Identify which cell holds the provided text, then report its (x, y) central coordinate. 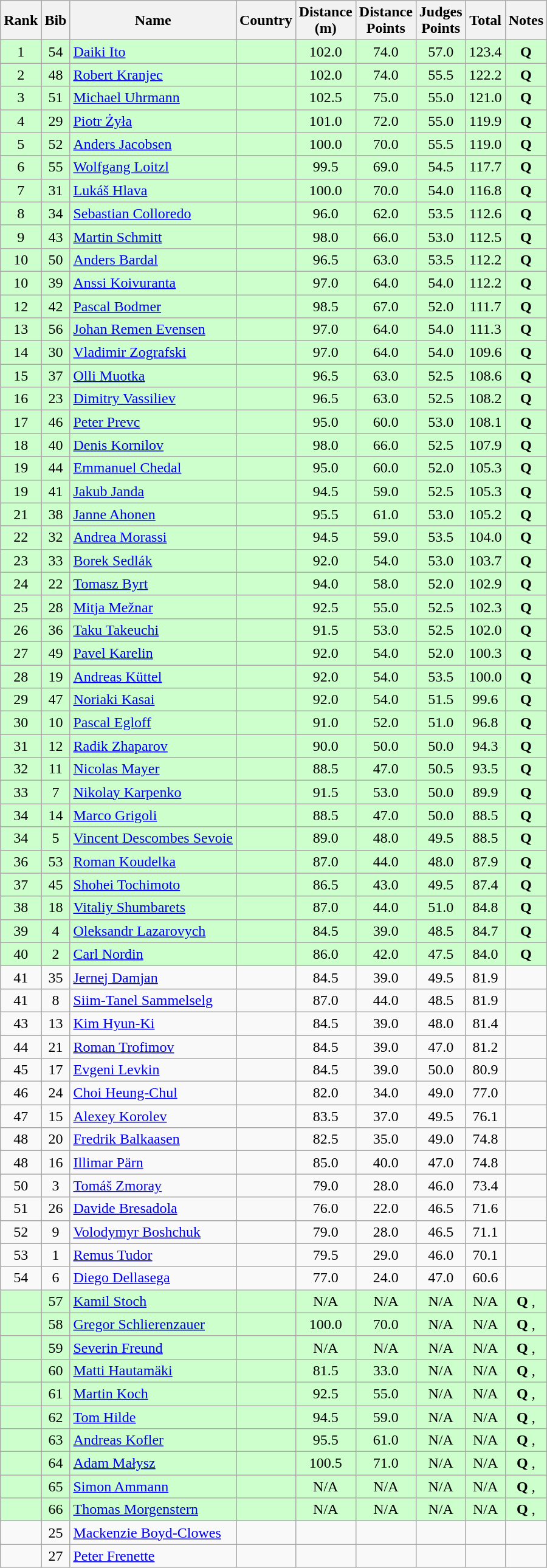
103.7 (485, 561)
Thomas Morgenstern (153, 1510)
105.2 (485, 514)
Borek Sedlák (153, 561)
93.5 (485, 769)
101.0 (326, 121)
Mitja Mežnar (153, 607)
Roman Koudelka (153, 862)
56 (56, 330)
99.6 (485, 700)
Anssi Koivuranta (153, 283)
Rank (21, 21)
Tom Hilde (153, 1417)
34.0 (385, 1093)
86.0 (326, 954)
63 (56, 1440)
20 (56, 1139)
58.0 (385, 584)
Wolfgang Loitzl (153, 167)
94.3 (485, 746)
49 (56, 653)
108.6 (485, 376)
Johan Remen Evensen (153, 330)
84.8 (485, 908)
79.5 (326, 1255)
Sebastian Colloredo (153, 213)
Name (153, 21)
57.0 (441, 52)
Michael Uhrmann (153, 98)
Tomasz Byrt (153, 584)
119.0 (485, 144)
Vladimir Zografski (153, 353)
Bib (56, 21)
102.5 (326, 98)
102.9 (485, 584)
82.5 (326, 1139)
Volodymyr Boshchuk (153, 1232)
107.9 (485, 445)
Oleksandr Lazarovych (153, 931)
Piotr Żyła (153, 121)
62 (56, 1417)
Martin Koch (153, 1394)
Shohei Tochimoto (153, 885)
Severin Freund (153, 1347)
85.0 (326, 1162)
98.5 (326, 306)
102.3 (485, 607)
Davide Bresadola (153, 1209)
35 (56, 977)
42.0 (385, 954)
Kamil Stoch (153, 1301)
84.7 (485, 931)
Simon Ammann (153, 1487)
DistancePoints (385, 21)
91.0 (326, 723)
111.3 (485, 330)
Denis Kornilov (153, 445)
109.6 (485, 353)
Andreas Kofler (153, 1440)
Total (485, 21)
40.0 (385, 1162)
90.0 (326, 746)
Andrea Morassi (153, 537)
Fredrik Balkaasen (153, 1139)
Peter Frenette (153, 1556)
84.0 (485, 954)
87.4 (485, 885)
Nicolas Mayer (153, 769)
108.1 (485, 422)
119.9 (485, 121)
Alexey Korolev (153, 1116)
Peter Prevc (153, 422)
81.4 (485, 1023)
81.5 (326, 1370)
Mackenzie Boyd-Clowes (153, 1533)
71.0 (385, 1463)
60 (56, 1370)
Diego Dellasega (153, 1278)
58 (56, 1324)
JudgesPoints (441, 21)
55 (56, 167)
Olli Muotka (153, 376)
Illimar Pärn (153, 1162)
Noriaki Kasai (153, 700)
Andreas Küttel (153, 677)
Country (266, 21)
76.0 (326, 1209)
Pavel Karelin (153, 653)
Adam Małysz (153, 1463)
Nikolay Karpenko (153, 792)
22.0 (385, 1209)
Kim Hyun-Ki (153, 1023)
104.0 (485, 537)
60.6 (485, 1278)
65 (56, 1487)
111.7 (485, 306)
Lukáš Hlava (153, 190)
33.0 (385, 1370)
Choi Heung-Chul (153, 1093)
Anders Jacobsen (153, 144)
Notes (526, 21)
87.9 (485, 862)
11 (56, 769)
86.5 (326, 885)
57 (56, 1301)
42 (56, 306)
24.0 (385, 1278)
Martin Schmitt (153, 237)
Siim-Tanel Sammelselg (153, 1000)
61 (56, 1394)
72.0 (385, 121)
Daiki Ito (153, 52)
100.5 (326, 1463)
35.0 (385, 1139)
59 (56, 1347)
Janne Ahonen (153, 514)
Jernej Damjan (153, 977)
123.4 (485, 52)
43.0 (385, 885)
Dimitry Vassiliev (153, 399)
64 (56, 1463)
73.4 (485, 1186)
82.0 (326, 1093)
37.0 (385, 1116)
76.1 (485, 1116)
99.5 (326, 167)
66 (56, 1510)
100.3 (485, 653)
117.7 (485, 167)
62.0 (385, 213)
Jakub Janda (153, 491)
94.0 (326, 584)
69.0 (385, 167)
Gregor Schlierenzauer (153, 1324)
Anders Bardal (153, 260)
89.0 (326, 838)
Roman Trofimov (153, 1046)
121.0 (485, 98)
Tomáš Zmoray (153, 1186)
112.6 (485, 213)
Carl Nordin (153, 954)
Taku Takeuchi (153, 630)
67.0 (385, 306)
96.0 (326, 213)
Pascal Bodmer (153, 306)
122.2 (485, 75)
Remus Tudor (153, 1255)
71.6 (485, 1209)
50.5 (441, 769)
80.9 (485, 1070)
Marco Grigoli (153, 815)
71.1 (485, 1232)
Robert Kranjec (153, 75)
Evgeni Levkin (153, 1070)
Pascal Egloff (153, 723)
Vitaliy Shumbarets (153, 908)
96.8 (485, 723)
112.5 (485, 237)
Emmanuel Chedal (153, 468)
Matti Hautamäki (153, 1370)
Distance(m) (326, 21)
108.2 (485, 399)
83.5 (326, 1116)
70.1 (485, 1255)
Vincent Descombes Sevoie (153, 838)
75.0 (385, 98)
Radik Zhaparov (153, 746)
89.9 (485, 792)
29.0 (385, 1255)
47.5 (441, 954)
116.8 (485, 190)
51.5 (441, 700)
54.5 (441, 167)
81.2 (485, 1046)
